Return the [x, y] coordinate for the center point of the cell that contains the specified text.  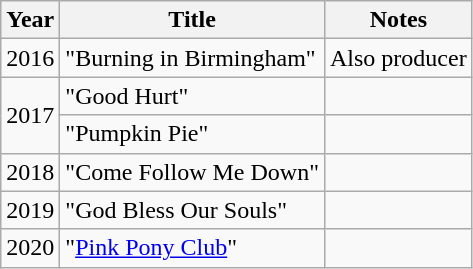
"Burning in Birmingham" [192, 58]
"Pink Pony Club" [192, 248]
2018 [30, 172]
Notes [398, 20]
2019 [30, 210]
"Good Hurt" [192, 96]
"Come Follow Me Down" [192, 172]
Also producer [398, 58]
2017 [30, 115]
"Pumpkin Pie" [192, 134]
2020 [30, 248]
Title [192, 20]
2016 [30, 58]
"God Bless Our Souls" [192, 210]
Year [30, 20]
